Identify which cell holds the provided text, then report its (X, Y) central coordinate. 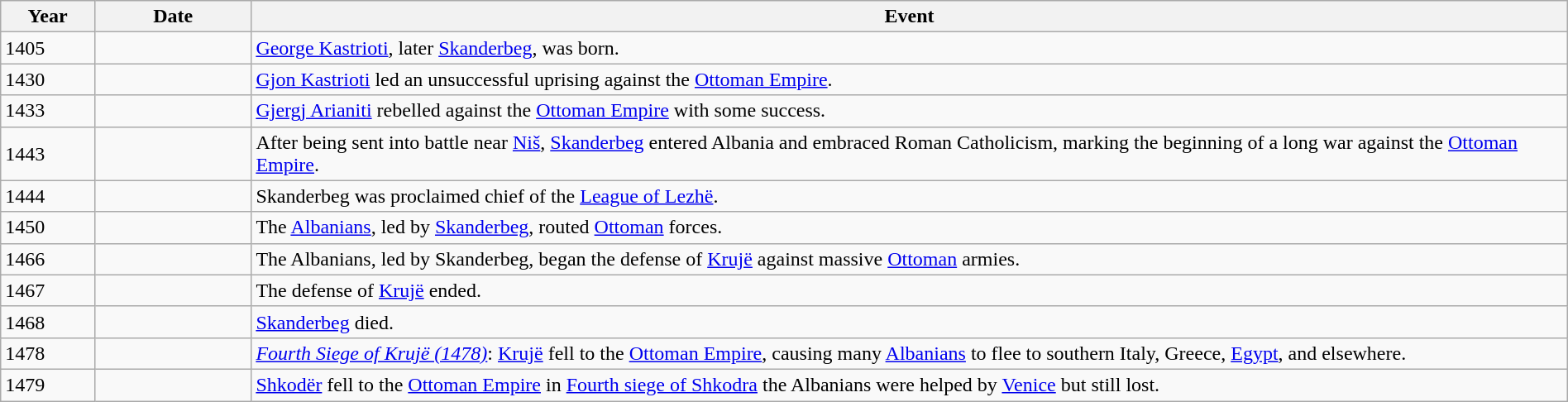
1478 (48, 353)
George Kastrioti, later Skanderbeg, was born. (910, 48)
Skanderbeg was proclaimed chief of the League of Lezhë. (910, 196)
1468 (48, 322)
1467 (48, 290)
Year (48, 17)
Fourth Siege of Krujë (1478): Krujë fell to the Ottoman Empire, causing many Albanians to flee to southern Italy, Greece, Egypt, and elsewhere. (910, 353)
Skanderbeg died. (910, 322)
The Albanians, led by Skanderbeg, routed Ottoman forces. (910, 227)
1433 (48, 111)
Shkodër fell to the Ottoman Empire in Fourth siege of Shkodra the Albanians were helped by Venice but still lost. (910, 385)
The defense of Krujë ended. (910, 290)
1405 (48, 48)
Date (172, 17)
1444 (48, 196)
1450 (48, 227)
1430 (48, 79)
The Albanians, led by Skanderbeg, began the defense of Krujë against massive Ottoman armies. (910, 259)
1479 (48, 385)
1466 (48, 259)
1443 (48, 154)
Gjergj Arianiti rebelled against the Ottoman Empire with some success. (910, 111)
Gjon Kastrioti led an unsuccessful uprising against the Ottoman Empire. (910, 79)
Event (910, 17)
